From the cell containing the given text, extract its center point as (x, y) coordinate. 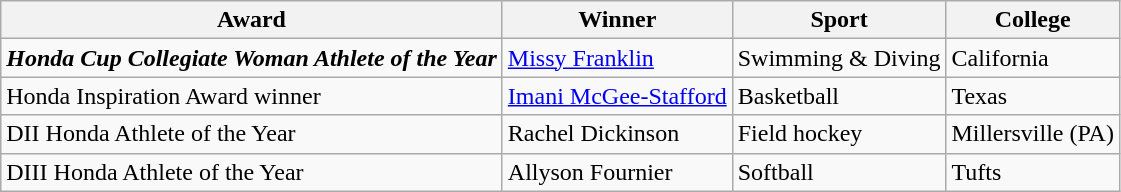
DIII Honda Athlete of the Year (252, 172)
Rachel Dickinson (617, 134)
Award (252, 20)
Swimming & Diving (839, 58)
Tufts (1033, 172)
Honda Cup Collegiate Woman Athlete of the Year (252, 58)
Softball (839, 172)
Imani McGee-Stafford (617, 96)
DII Honda Athlete of the Year (252, 134)
California (1033, 58)
Missy Franklin (617, 58)
Field hockey (839, 134)
Millersville (PA) (1033, 134)
Allyson Fournier (617, 172)
College (1033, 20)
Winner (617, 20)
Honda Inspiration Award winner (252, 96)
Sport (839, 20)
Basketball (839, 96)
Texas (1033, 96)
